For the text-containing cell, return its midpoint in (X, Y) coordinate format. 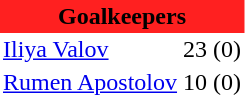
(0) (227, 50)
Iliya Valov (90, 50)
23 (195, 50)
Goalkeepers (122, 16)
